For the text-containing cell, return its midpoint in (X, Y) coordinate format. 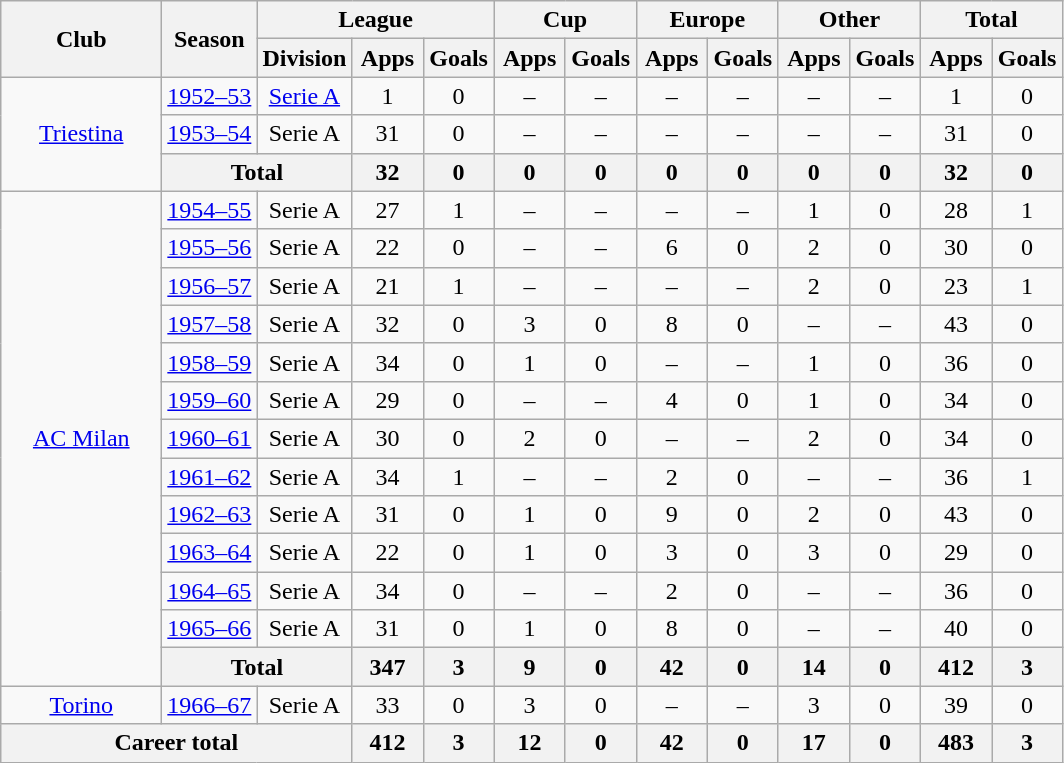
1966–67 (210, 705)
27 (388, 210)
League (376, 20)
Cup (565, 20)
Other (849, 20)
1957–58 (210, 324)
1953–54 (210, 134)
483 (956, 743)
6 (672, 248)
1965–66 (210, 629)
Club (82, 39)
33 (388, 705)
AC Milan (82, 438)
1955–56 (210, 248)
40 (956, 629)
Season (210, 39)
1963–64 (210, 553)
Triestina (82, 134)
1960–61 (210, 438)
14 (814, 667)
Career total (176, 743)
4 (672, 400)
1961–62 (210, 477)
28 (956, 210)
39 (956, 705)
1959–60 (210, 400)
347 (388, 667)
1956–57 (210, 286)
Torino (82, 705)
1962–63 (210, 515)
12 (530, 743)
23 (956, 286)
1964–65 (210, 591)
1958–59 (210, 362)
21 (388, 286)
Division (304, 58)
17 (814, 743)
Europe (707, 20)
1954–55 (210, 210)
1952–53 (210, 96)
